Find where the given text appears and provide that cell's center as (x, y) coordinate. 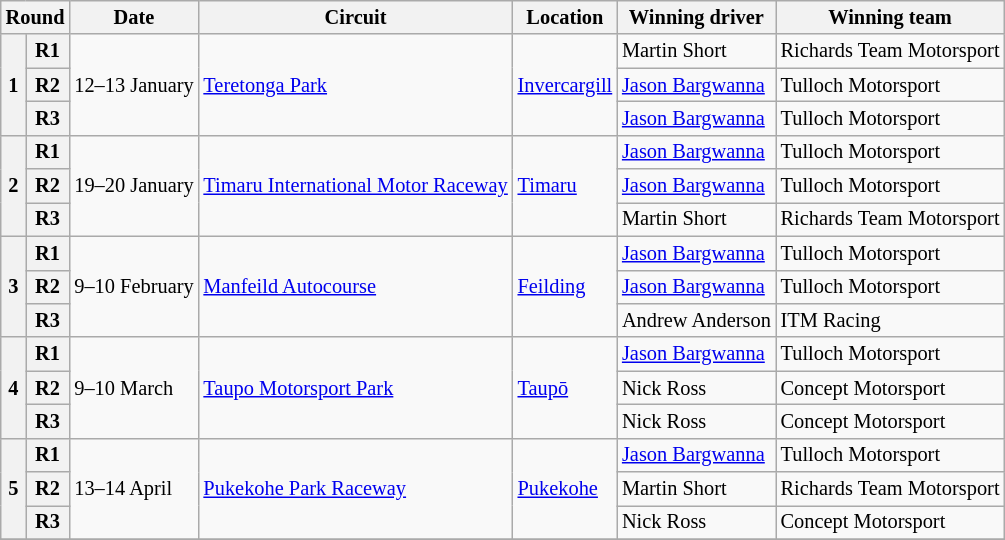
Feilding (565, 286)
Circuit (356, 17)
12–13 January (134, 84)
Pukekohe Park Raceway (356, 488)
Pukekohe (565, 488)
2 (14, 186)
9–10 February (134, 286)
ITM Racing (890, 320)
Winning team (890, 17)
Timaru (565, 186)
1 (14, 84)
5 (14, 488)
Location (565, 17)
Round (36, 17)
Taupo Motorsport Park (356, 388)
Teretonga Park (356, 84)
Date (134, 17)
Manfeild Autocourse (356, 286)
Taupō (565, 388)
Timaru International Motor Raceway (356, 186)
Winning driver (696, 17)
19–20 January (134, 186)
Invercargill (565, 84)
4 (14, 388)
3 (14, 286)
Andrew Anderson (696, 320)
9–10 March (134, 388)
13–14 April (134, 488)
